Scan for the cell matching the given text and deliver its (X, Y) coordinate at center. 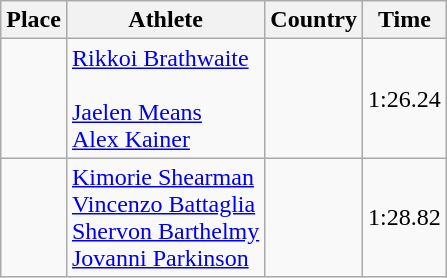
1:26.24 (405, 98)
Kimorie ShearmanVincenzo BattagliaShervon BarthelmyJovanni Parkinson (165, 218)
Rikkoi BrathwaiteJaelen MeansAlex Kainer (165, 98)
Time (405, 20)
1:28.82 (405, 218)
Athlete (165, 20)
Place (34, 20)
Country (314, 20)
